Find where the given text appears and provide that cell's center as [X, Y] coordinate. 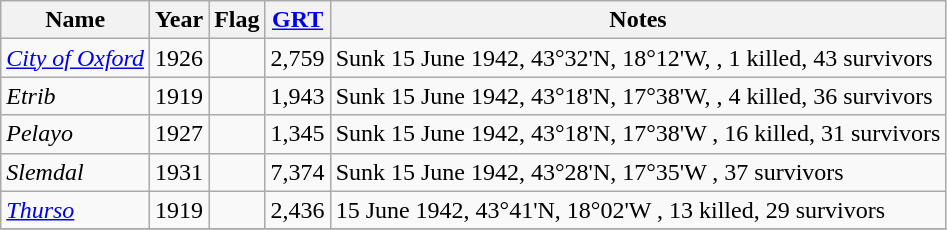
1931 [180, 172]
1926 [180, 58]
1,345 [298, 134]
City of Oxford [76, 58]
2,759 [298, 58]
Etrib [76, 96]
Year [180, 20]
7,374 [298, 172]
Notes [638, 20]
Sunk 15 June 1942, 43°28'N, 17°35'W , 37 survivors [638, 172]
2,436 [298, 210]
Slemdal [76, 172]
Sunk 15 June 1942, 43°18'N, 17°38'W , 16 killed, 31 survivors [638, 134]
Pelayo [76, 134]
1,943 [298, 96]
Sunk 15 June 1942, 43°18'N, 17°38'W, , 4 killed, 36 survivors [638, 96]
Thurso [76, 210]
Name [76, 20]
Flag [237, 20]
Sunk 15 June 1942, 43°32'N, 18°12'W, , 1 killed, 43 survivors [638, 58]
1927 [180, 134]
GRT [298, 20]
15 June 1942, 43°41'N, 18°02'W , 13 killed, 29 survivors [638, 210]
